Find where the given text appears and provide that cell's center as [X, Y] coordinate. 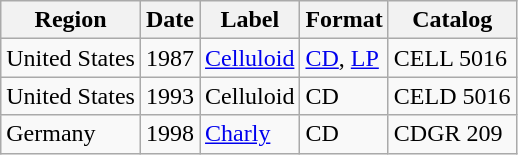
1993 [170, 96]
Format [344, 20]
CELD 5016 [452, 96]
CDGR 209 [452, 134]
Catalog [452, 20]
CD, LP [344, 58]
CELL 5016 [452, 58]
1998 [170, 134]
Germany [71, 134]
1987 [170, 58]
Region [71, 20]
Charly [250, 134]
Date [170, 20]
Label [250, 20]
